Identify which cell holds the provided text, then report its (X, Y) central coordinate. 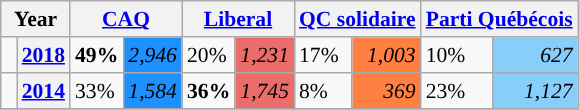
Liberal (238, 19)
2,946 (152, 55)
1,003 (386, 55)
10% (457, 55)
1,584 (152, 91)
2018 (44, 55)
QC solidaire (358, 19)
49% (96, 55)
2014 (44, 91)
369 (386, 91)
23% (457, 91)
Parti Québécois (500, 19)
CAQ (126, 19)
Year (36, 19)
8% (323, 91)
1,745 (264, 91)
20% (208, 55)
17% (323, 55)
627 (536, 55)
33% (96, 91)
1,231 (264, 55)
1,127 (536, 91)
36% (208, 91)
